From the cell containing the given text, extract its center point as (x, y) coordinate. 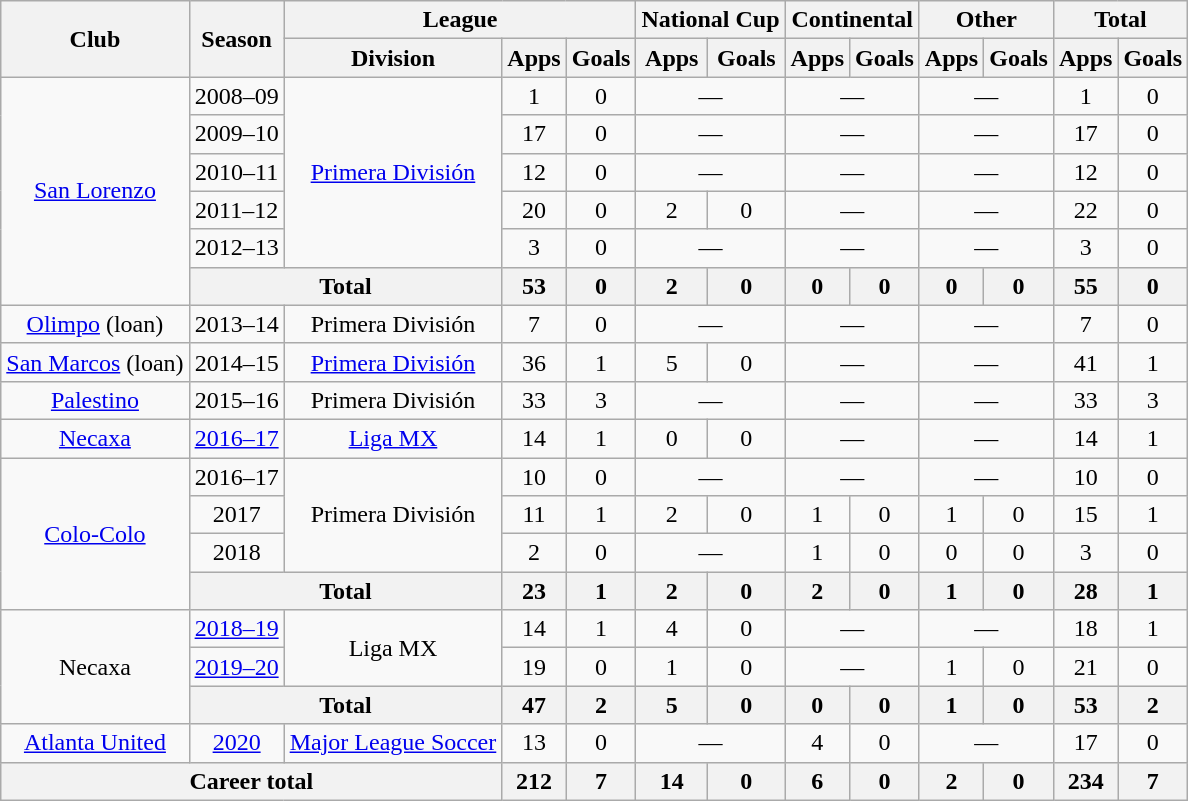
234 (1085, 781)
2015–16 (236, 400)
36 (534, 362)
23 (534, 591)
20 (534, 210)
28 (1085, 591)
2010–11 (236, 172)
2011–12 (236, 210)
2009–10 (236, 134)
Division (393, 58)
2020 (236, 743)
2017 (236, 515)
2014–15 (236, 362)
2018–19 (236, 629)
San Lorenzo (95, 191)
15 (1085, 515)
Major League Soccer (393, 743)
18 (1085, 629)
11 (534, 515)
2013–14 (236, 324)
Palestino (95, 400)
San Marcos (loan) (95, 362)
Atlanta United (95, 743)
2008–09 (236, 96)
13 (534, 743)
212 (534, 781)
41 (1085, 362)
47 (534, 705)
22 (1085, 210)
National Cup (710, 20)
Career total (252, 781)
2012–13 (236, 248)
League (460, 20)
21 (1085, 667)
6 (817, 781)
Colo-Colo (95, 534)
Olimpo (loan) (95, 324)
Other (986, 20)
55 (1085, 286)
Club (95, 39)
Season (236, 39)
Continental (852, 20)
2019–20 (236, 667)
2018 (236, 553)
19 (534, 667)
